Find where the given text appears and provide that cell's center as (x, y) coordinate. 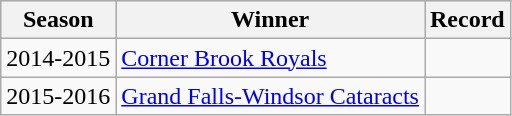
Record (467, 20)
Corner Brook Royals (270, 58)
Winner (270, 20)
Season (58, 20)
2015-2016 (58, 96)
Grand Falls-Windsor Cataracts (270, 96)
2014-2015 (58, 58)
